Scan for the cell matching the given text and deliver its [x, y] coordinate at center. 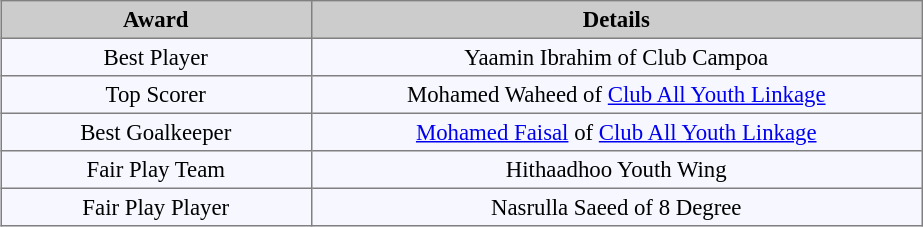
Nasrulla Saeed of 8 Degree [616, 207]
Mohamed Faisal of Club All Youth Linkage [616, 132]
Mohamed Waheed of Club All Youth Linkage [616, 95]
Award [155, 20]
Fair Play Team [155, 170]
Details [616, 20]
Yaamin Ibrahim of Club Campoa [616, 57]
Top Scorer [155, 95]
Hithaadhoo Youth Wing [616, 170]
Fair Play Player [155, 207]
Best Goalkeeper [155, 132]
Best Player [155, 57]
